For the text-containing cell, return its midpoint in (X, Y) coordinate format. 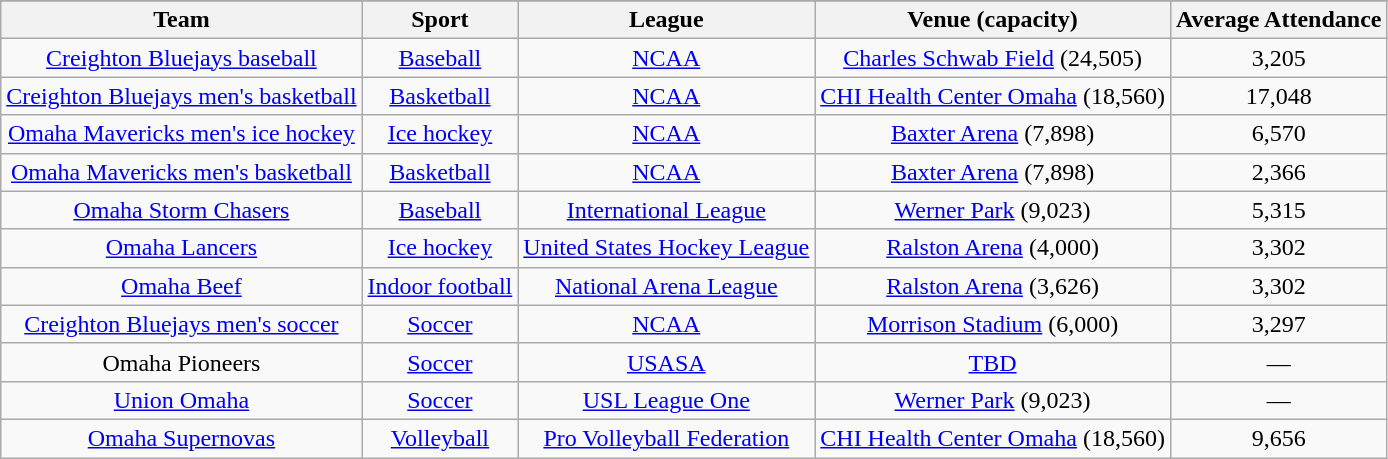
Creighton Bluejays men's basketball (182, 96)
Charles Schwab Field (24,505) (993, 58)
Venue (capacity) (993, 20)
USASA (666, 362)
Omaha Mavericks men's basketball (182, 172)
3,297 (1278, 324)
Ralston Arena (3,626) (993, 286)
Creighton Bluejays men's soccer (182, 324)
Ralston Arena (4,000) (993, 248)
Pro Volleyball Federation (666, 438)
17,048 (1278, 96)
League (666, 20)
United States Hockey League (666, 248)
TBD (993, 362)
5,315 (1278, 210)
National Arena League (666, 286)
Creighton Bluejays baseball (182, 58)
Omaha Lancers (182, 248)
Average Attendance (1278, 20)
Omaha Supernovas (182, 438)
Morrison Stadium (6,000) (993, 324)
Indoor football (440, 286)
2,366 (1278, 172)
Union Omaha (182, 400)
9,656 (1278, 438)
6,570 (1278, 134)
3,205 (1278, 58)
Omaha Pioneers (182, 362)
Omaha Mavericks men's ice hockey (182, 134)
USL League One (666, 400)
International League (666, 210)
Volleyball (440, 438)
Team (182, 20)
Omaha Storm Chasers (182, 210)
Omaha Beef (182, 286)
Sport (440, 20)
